Output the (X, Y) coordinate of the center of the cell containing the given text.  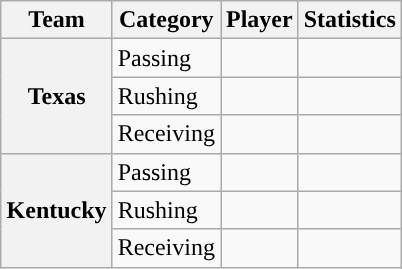
Texas (56, 96)
Category (166, 20)
Statistics (350, 20)
Kentucky (56, 210)
Player (259, 20)
Team (56, 20)
